Output the (X, Y) coordinate of the center of the cell containing the given text.  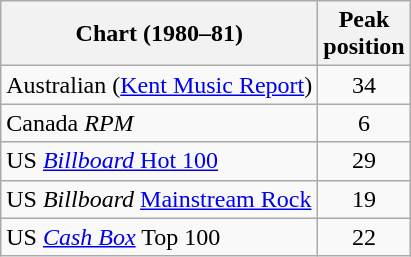
19 (364, 199)
US Billboard Mainstream Rock (160, 199)
22 (364, 237)
Australian (Kent Music Report) (160, 85)
29 (364, 161)
6 (364, 123)
US Cash Box Top 100 (160, 237)
Chart (1980–81) (160, 34)
Peakposition (364, 34)
34 (364, 85)
Canada RPM (160, 123)
US Billboard Hot 100 (160, 161)
